Identify which cell holds the provided text, then report its (X, Y) central coordinate. 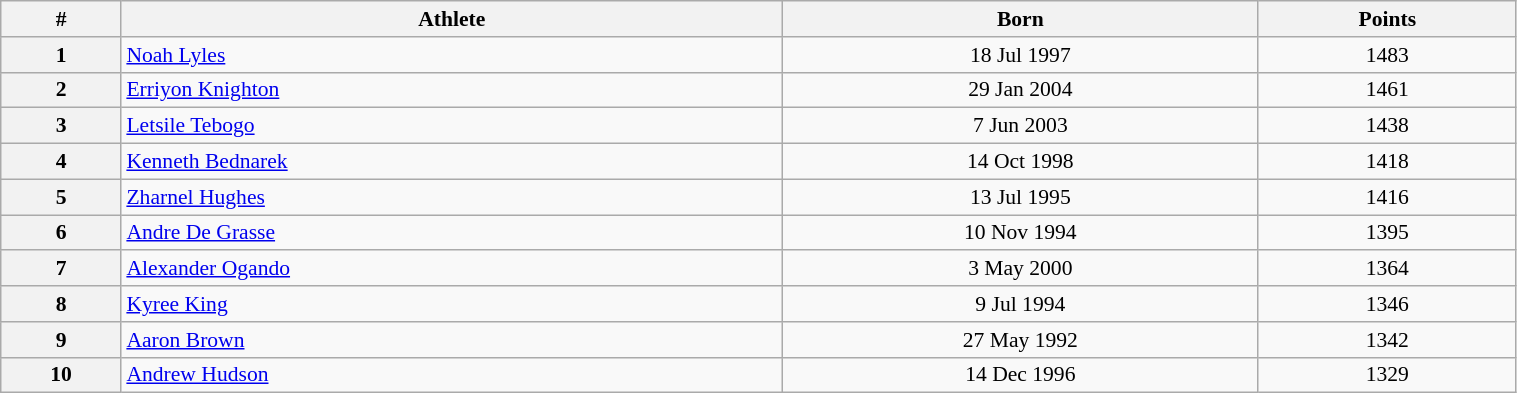
7 Jun 2003 (1020, 126)
6 (62, 233)
3 May 2000 (1020, 269)
14 Oct 1998 (1020, 162)
1 (62, 55)
27 May 1992 (1020, 340)
2 (62, 90)
Athlete (452, 19)
Points (1387, 19)
1342 (1387, 340)
1483 (1387, 55)
10 (62, 375)
Alexander Ogando (452, 269)
7 (62, 269)
4 (62, 162)
1346 (1387, 304)
1329 (1387, 375)
3 (62, 126)
18 Jul 1997 (1020, 55)
5 (62, 197)
Aaron Brown (452, 340)
Noah Lyles (452, 55)
8 (62, 304)
Born (1020, 19)
1364 (1387, 269)
29 Jan 2004 (1020, 90)
1395 (1387, 233)
9 (62, 340)
1418 (1387, 162)
10 Nov 1994 (1020, 233)
Erriyon Knighton (452, 90)
# (62, 19)
Andre De Grasse (452, 233)
13 Jul 1995 (1020, 197)
Kyree King (452, 304)
1461 (1387, 90)
Letsile Tebogo (452, 126)
Kenneth Bednarek (452, 162)
9 Jul 1994 (1020, 304)
Andrew Hudson (452, 375)
1416 (1387, 197)
14 Dec 1996 (1020, 375)
Zharnel Hughes (452, 197)
1438 (1387, 126)
